Capture the cell that displays the provided text and extract its [X, Y] central coordinate. 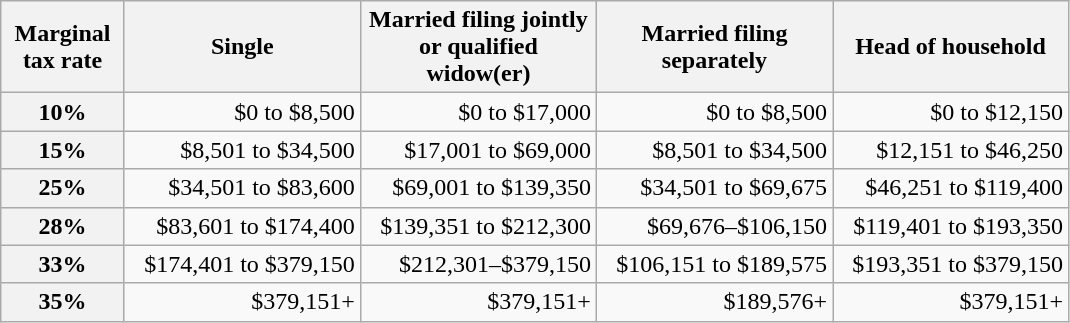
$12,151 to $46,250 [950, 150]
33% [63, 264]
$83,601 to $174,400 [242, 226]
Head of household [950, 47]
$17,001 to $69,000 [478, 150]
$119,401 to $193,350 [950, 226]
Married filing jointly or qualified widow(er) [478, 47]
$69,001 to $139,350 [478, 188]
35% [63, 302]
10% [63, 112]
$106,151 to $189,575 [714, 264]
$34,501 to $69,675 [714, 188]
$69,676–$106,150 [714, 226]
25% [63, 188]
28% [63, 226]
$46,251 to $119,400 [950, 188]
$212,301–$379,150 [478, 264]
Single [242, 47]
15% [63, 150]
Marginal tax rate [63, 47]
$0 to $12,150 [950, 112]
$193,351 to $379,150 [950, 264]
$0 to $17,000 [478, 112]
$189,576+ [714, 302]
Married filing separately [714, 47]
$174,401 to $379,150 [242, 264]
$34,501 to $83,600 [242, 188]
$139,351 to $212,300 [478, 226]
